Detect which cell encompasses the target text, then output its [X, Y] center coordinate. 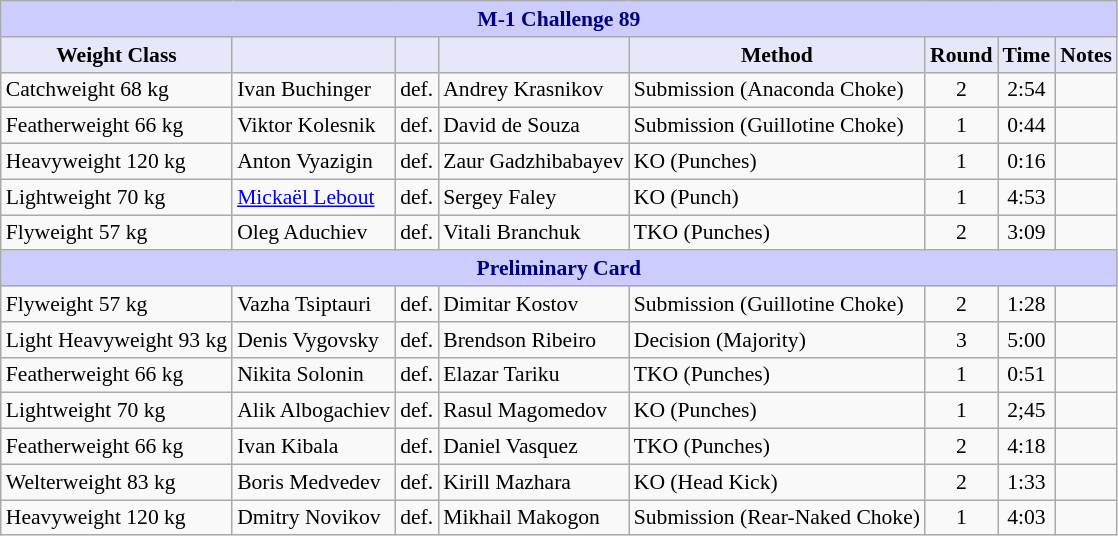
Notes [1086, 55]
4:03 [1027, 518]
Andrey Krasnikov [534, 90]
Kirill Mazhara [534, 482]
Anton Vyazigin [314, 162]
0:51 [1027, 375]
Oleg Aduchiev [314, 233]
Nikita Solonin [314, 375]
Round [962, 55]
4:53 [1027, 197]
Catchweight 68 kg [116, 90]
Brendson Ribeiro [534, 340]
Mickaël Lebout [314, 197]
KO (Head Kick) [777, 482]
Submission (Rear-Naked Choke) [777, 518]
Sergey Faley [534, 197]
Vazha Tsiptauri [314, 304]
Mikhail Makogon [534, 518]
Rasul Magomedov [534, 411]
2;45 [1027, 411]
KO (Punch) [777, 197]
Preliminary Card [559, 269]
M-1 Challenge 89 [559, 19]
4:18 [1027, 447]
Decision (Majority) [777, 340]
Denis Vygovsky [314, 340]
0:44 [1027, 126]
3:09 [1027, 233]
1:33 [1027, 482]
Method [777, 55]
Welterweight 83 kg [116, 482]
0:16 [1027, 162]
Daniel Vasquez [534, 447]
David de Souza [534, 126]
Viktor Kolesnik [314, 126]
Submission (Anaconda Choke) [777, 90]
Time [1027, 55]
2:54 [1027, 90]
1:28 [1027, 304]
Light Heavyweight 93 kg [116, 340]
Weight Class [116, 55]
Ivan Buchinger [314, 90]
Boris Medvedev [314, 482]
Elazar Tariku [534, 375]
3 [962, 340]
5:00 [1027, 340]
Dmitry Novikov [314, 518]
Vitali Branchuk [534, 233]
Dimitar Kostov [534, 304]
Zaur Gadzhibabayev [534, 162]
Ivan Kibala [314, 447]
Alik Albogachiev [314, 411]
